Return the [x, y] coordinate for the center point of the cell that contains the specified text.  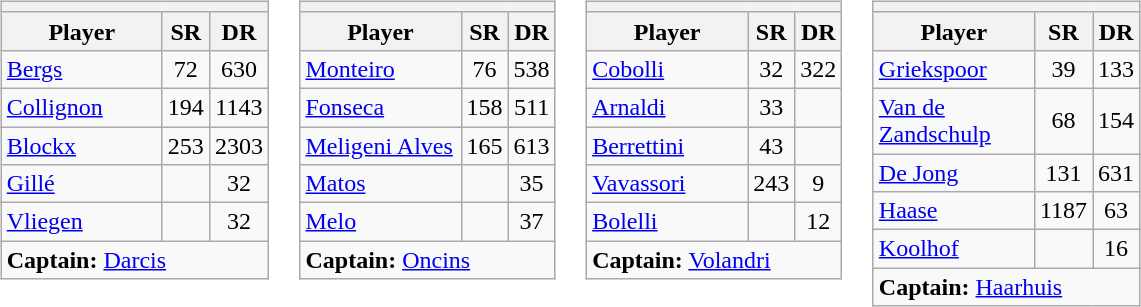
Captain: Volandri [714, 260]
154 [1116, 120]
De Jong [954, 173]
2303 [238, 145]
68 [1063, 120]
Monteiro [380, 69]
1187 [1063, 211]
Bergs [82, 69]
63 [1116, 211]
631 [1116, 173]
39 [1063, 69]
194 [186, 107]
Captain: Oncins [428, 260]
1143 [238, 107]
43 [772, 145]
Haase [954, 211]
613 [532, 145]
Bolelli [668, 222]
322 [818, 69]
Arnaldi [668, 107]
Captain: Haarhuis [1006, 287]
Fonseca [380, 107]
37 [532, 222]
16 [1116, 249]
Vavassori [668, 184]
Matos [380, 184]
Melo [380, 222]
Gillé [82, 184]
Cobolli [668, 69]
Griekspoor [954, 69]
Blockx [82, 145]
630 [238, 69]
76 [484, 69]
Koolhof [954, 249]
Captain: Darcis [134, 260]
Collignon [82, 107]
511 [532, 107]
Vliegen [82, 222]
538 [532, 69]
72 [186, 69]
133 [1116, 69]
158 [484, 107]
9 [818, 184]
Berrettini [668, 145]
33 [772, 107]
35 [532, 184]
165 [484, 145]
Meligeni Alves [380, 145]
253 [186, 145]
Van de Zandschulp [954, 120]
243 [772, 184]
12 [818, 222]
131 [1063, 173]
